From the cell containing the given text, extract its center point as [x, y] coordinate. 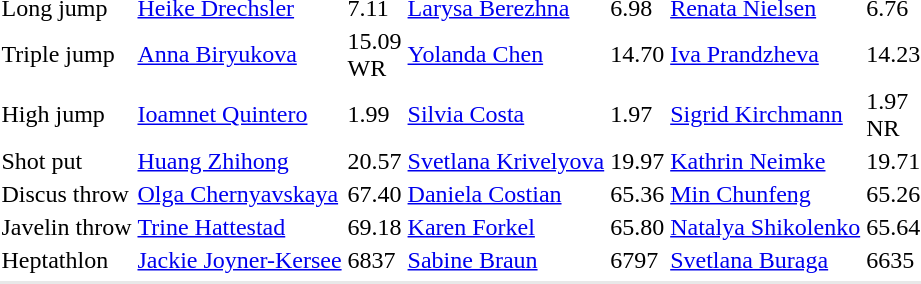
Heptathlon [66, 260]
Discus throw [66, 194]
Trine Hattestad [240, 227]
65.80 [638, 227]
Svetlana Buraga [766, 260]
Kathrin Neimke [766, 161]
19.97 [638, 161]
Sabine Braun [506, 260]
Sigrid Kirchmann [766, 114]
69.18 [374, 227]
20.57 [374, 161]
Min Chunfeng [766, 194]
Javelin throw [66, 227]
Daniela Costian [506, 194]
Shot put [66, 161]
67.40 [374, 194]
6797 [638, 260]
Anna Biryukova [240, 54]
Ioamnet Quintero [240, 114]
Iva Prandzheva [766, 54]
Jackie Joyner-Kersee [240, 260]
15.09WR [374, 54]
1.97 [638, 114]
65.36 [638, 194]
Huang Zhihong [240, 161]
Triple jump [66, 54]
Yolanda Chen [506, 54]
Natalya Shikolenko [766, 227]
High jump [66, 114]
6837 [374, 260]
Karen Forkel [506, 227]
Svetlana Krivelyova [506, 161]
14.70 [638, 54]
Silvia Costa [506, 114]
Olga Chernyavskaya [240, 194]
1.99 [374, 114]
